Determine the [X, Y] coordinate at the center of the cell enclosing the given text.  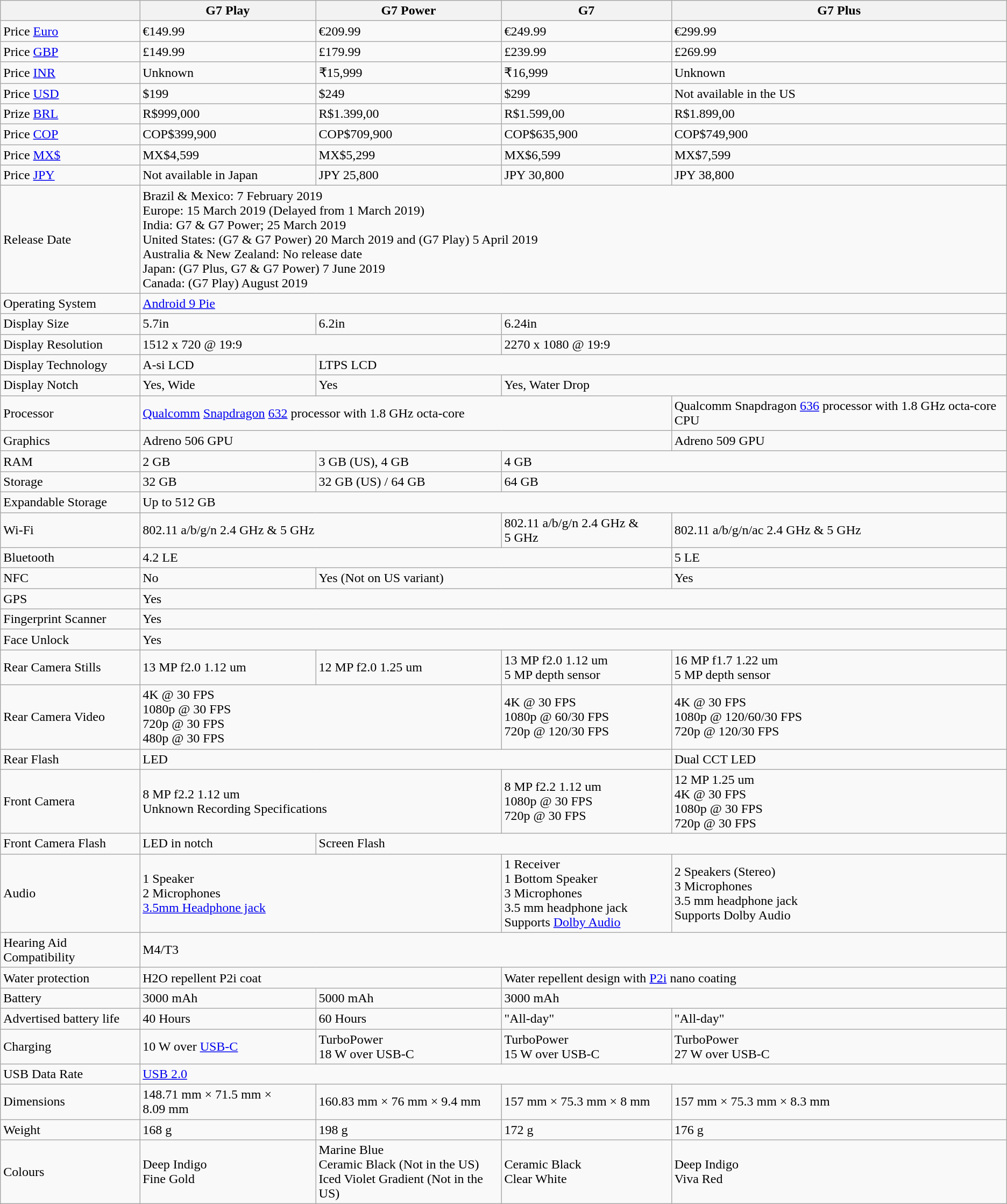
COP$635,900 [586, 134]
157 mm × 75.3 mm × 8.3 mm [839, 1102]
Water protection [70, 978]
12 MP 1.25 um4K @ 30 FPS1080p @ 30 FPS720p @ 30 FPS [839, 802]
TurboPower15 W over USB-C [586, 1046]
3 GB (US), 4 GB [409, 461]
LTPS LCD [661, 365]
€209.99 [409, 31]
$249 [409, 93]
1 Receiver1 Bottom Speaker3 Microphones3.5 mm headphone jackSupports Dolby Audio [586, 893]
5.7in [228, 324]
USB 2.0 [573, 1074]
172 g [586, 1130]
4K @ 30 FPS1080p @ 60/30 FPS720p @ 120/30 FPS [586, 717]
Charging [70, 1046]
Price Euro [70, 31]
Prize BRL [70, 114]
Qualcomm Snapdragon 636 processor with 1.8 GHz octa-core CPU [839, 413]
Display Technology [70, 365]
13 MP f2.0 1.12 um5 MP depth sensor [586, 667]
Display Size [70, 324]
G7 Power [409, 11]
Advertised battery life [70, 1018]
Rear Camera Stills [70, 667]
M4/T3 [573, 950]
Graphics [70, 441]
$299 [586, 93]
JPY 25,800 [409, 175]
Price MX$ [70, 155]
Price INR [70, 73]
Wi-Fi [70, 529]
Processor [70, 413]
4K @ 30 FPS1080p @ 120/60/30 FPS720p @ 120/30 FPS [839, 717]
Release Date [70, 239]
4.2 LE [406, 558]
G7 Play [228, 11]
GPS [70, 599]
Adreno 509 GPU [839, 441]
1 Speaker2 Microphones3.5mm Headphone jack [321, 893]
₹15,999 [409, 73]
Colours [70, 1172]
Marine BlueCeramic Black (Not in the US)Iced Violet Gradient (Not in the US) [409, 1172]
Not available in Japan [228, 175]
A-si LCD [228, 365]
Face Unlock [70, 640]
No [228, 578]
LED in notch [228, 844]
G7 [586, 11]
157 mm × 75.3 mm × 8 mm [586, 1102]
5000 mAh [409, 998]
Water repellent design with P2i nano coating [754, 978]
Price USD [70, 93]
Front Camera [70, 802]
198 g [409, 1130]
Android 9 Pie [573, 303]
TurboPower18 W over USB-C [409, 1046]
Ceramic BlackClear White [586, 1172]
2 GB [228, 461]
MX$7,599 [839, 155]
Storage [70, 481]
G7 Plus [839, 11]
Yes, Wide [228, 385]
Screen Flash [661, 844]
$199 [228, 93]
NFC [70, 578]
TurboPower27 W over USB-C [839, 1046]
1512 x 720 @ 19:9 [321, 344]
H2O repellent P2i coat [321, 978]
R$1.899,00 [839, 114]
JPY 30,800 [586, 175]
MX$6,599 [586, 155]
R$999,000 [228, 114]
₹16,999 [586, 73]
Audio [70, 893]
Operating System [70, 303]
Deep IndigoFine Gold [228, 1172]
Rear Camera Video [70, 717]
148.71 mm × 71.5 mm × 8.09 mm [228, 1102]
10 W over USB-C [228, 1046]
2270 x 1080 @ 19:9 [754, 344]
Hearing Aid Compatibility [70, 950]
Up to 512 GB [573, 502]
160.83 mm × 76 mm × 9.4 mm [409, 1102]
8 MP f2.2 1.12 umUnknown Recording Specifications [321, 802]
Price GBP [70, 52]
Display Resolution [70, 344]
Rear Flash [70, 759]
Dimensions [70, 1102]
Adreno 506 GPU [406, 441]
R$1.599,00 [586, 114]
Yes (Not on US variant) [494, 578]
16 MP f1.7 1.22 um5 MP depth sensor [839, 667]
USB Data Rate [70, 1074]
COP$749,900 [839, 134]
£149.99 [228, 52]
Qualcomm Snapdragon 632 processor with 1.8 GHz octa-core [406, 413]
Front Camera Flash [70, 844]
Display Notch [70, 385]
32 GB (US) / 64 GB [409, 481]
MX$4,599 [228, 155]
12 MP f2.0 1.25 um [409, 667]
6.2in [409, 324]
R$1.399,00 [409, 114]
£239.99 [586, 52]
Yes, Water Drop [754, 385]
176 g [839, 1130]
LED [406, 759]
RAM [70, 461]
Weight [70, 1130]
Fingerprint Scanner [70, 619]
60 Hours [409, 1018]
€249.99 [586, 31]
40 Hours [228, 1018]
JPY 38,800 [839, 175]
64 GB [754, 481]
802.11 a/b/g/n/ac 2.4 GHz & 5 GHz [839, 529]
€149.99 [228, 31]
Price COP [70, 134]
32 GB [228, 481]
5 LE [839, 558]
4K @ 30 FPS1080p @ 30 FPS720p @ 30 FPS480p @ 30 FPS [321, 717]
£179.99 [409, 52]
Battery [70, 998]
COP$399,900 [228, 134]
Bluetooth [70, 558]
Deep IndigoViva Red [839, 1172]
Price JPY [70, 175]
6.24in [754, 324]
2 Speakers (Stereo)3 Microphones3.5 mm headphone jackSupports Dolby Audio [839, 893]
Not available in the US [839, 93]
MX$5,299 [409, 155]
Dual CCT LED [839, 759]
168 g [228, 1130]
COP$709,900 [409, 134]
13 MP f2.0 1.12 um [228, 667]
£269.99 [839, 52]
Expandable Storage [70, 502]
€299.99 [839, 31]
8 MP f2.2 1.12 um1080p @ 30 FPS720p @ 30 FPS [586, 802]
4 GB [754, 461]
